Capture the cell that displays the provided text and extract its (X, Y) central coordinate. 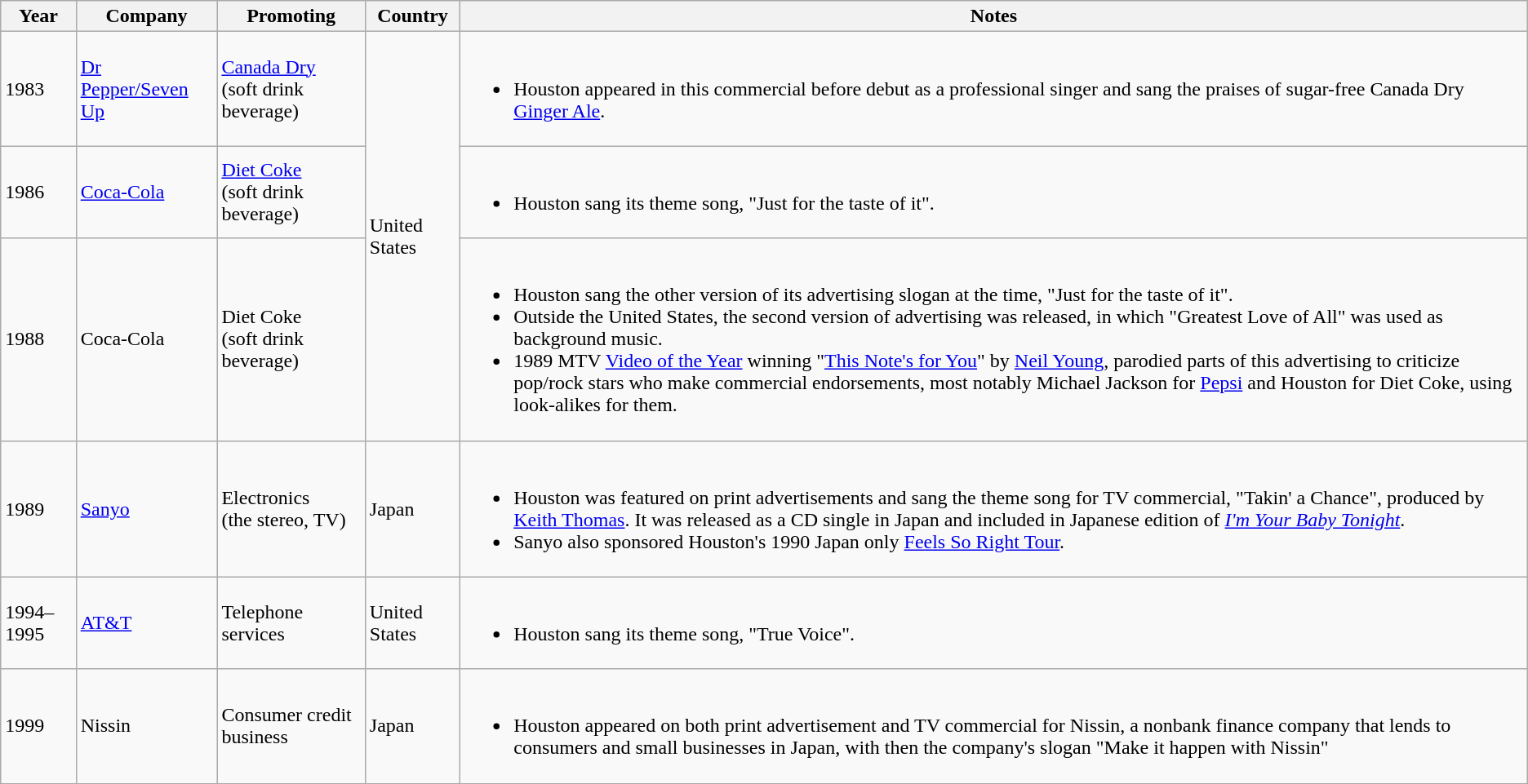
AT&T (147, 623)
1988 (38, 339)
Houston appeared in this commercial before debut as a professional singer and sang the praises of sugar-free Canada Dry Ginger Ale. (994, 89)
Consumer credit business (291, 726)
1989 (38, 509)
Country (412, 16)
1983 (38, 89)
Sanyo (147, 509)
Canada Dry(soft drink beverage) (291, 89)
Company (147, 16)
Houston sang its theme song, "True Voice". (994, 623)
1994–1995 (38, 623)
Telephone services (291, 623)
1999 (38, 726)
Electronics(the stereo, TV) (291, 509)
Promoting (291, 16)
Dr Pepper/Seven Up (147, 89)
1986 (38, 193)
Notes (994, 16)
Year (38, 16)
Nissin (147, 726)
Houston sang its theme song, "Just for the taste of it". (994, 193)
